Return the (X, Y) coordinate for the center point of the cell that contains the specified text.  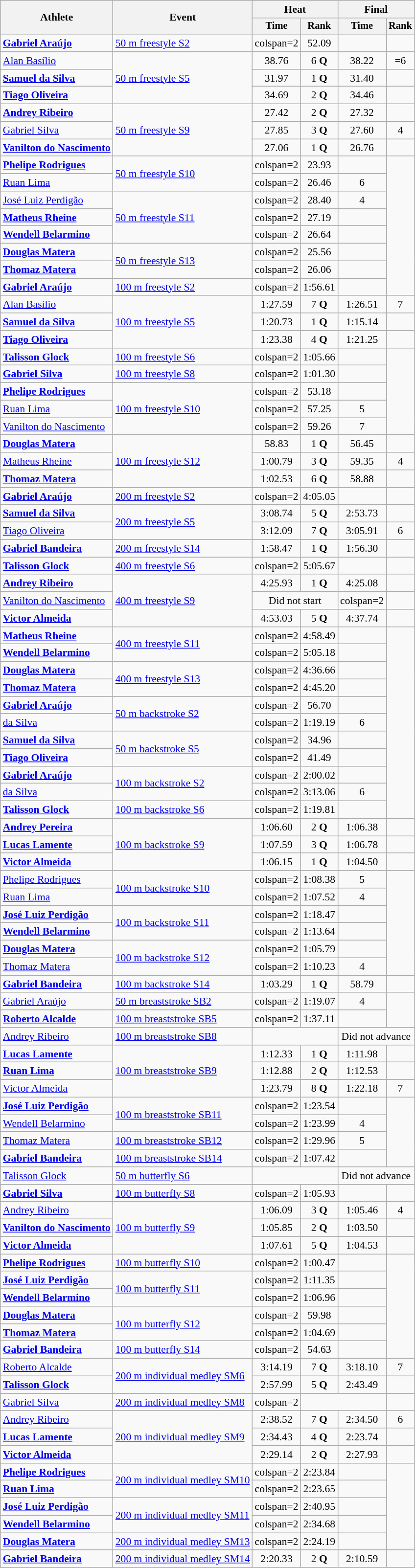
25.56 (319, 252)
50 m freestyle S11 (183, 217)
1:22.18 (362, 1089)
1:56.30 (362, 549)
4:58.49 (319, 636)
50 m freestyle S13 (183, 261)
34.96 (319, 740)
200 m individual medley SM8 (183, 1402)
38.76 (277, 61)
59.26 (319, 426)
27.85 (277, 131)
8 Q (319, 1089)
2:43.49 (362, 1385)
1:07.52 (319, 897)
Did not start (296, 601)
1:04.69 (319, 1333)
57.25 (319, 409)
27.19 (319, 218)
1:19.19 (319, 723)
200 m individual medley SM14 (183, 1559)
2:00.02 (319, 775)
1:06.78 (362, 845)
1:04.50 (362, 862)
100 m breaststroke SB9 (183, 1071)
100 m butterfly S9 (183, 1228)
1:07.61 (277, 1246)
1:11.35 (319, 1280)
27.06 (277, 148)
100 m breaststroke SB12 (183, 1141)
28.40 (319, 200)
200 m individual medley SM9 (183, 1437)
3:12.09 (277, 531)
5:05.67 (319, 566)
23.93 (319, 165)
400 m freestyle S11 (183, 645)
1:00.47 (319, 1263)
1:11.98 (362, 1054)
1:06.60 (277, 828)
100 m butterfly S14 (183, 1350)
27.60 (362, 131)
100 m freestyle S12 (183, 462)
31.40 (362, 78)
50 m backstroke S5 (183, 748)
59.98 (319, 1315)
1:13.64 (319, 932)
1:05.66 (319, 357)
52.09 (319, 43)
59.35 (362, 461)
100 m breaststroke SB11 (183, 1115)
100 m backstroke S6 (183, 810)
2:34.50 (362, 1420)
2:34.43 (277, 1437)
400 m freestyle S6 (183, 566)
1:05.46 (362, 1210)
1:06.38 (362, 828)
100 m butterfly S11 (183, 1289)
1:58.47 (277, 549)
1:20.73 (277, 322)
2:38.52 (277, 1420)
26.06 (319, 270)
1:02.53 (277, 479)
50 m butterfly S6 (183, 1176)
2:10.59 (362, 1559)
100 m butterfly S8 (183, 1193)
53.18 (319, 392)
1:23.99 (319, 1123)
1:21.25 (362, 339)
1:03.50 (362, 1228)
1:23.54 (319, 1106)
56.45 (362, 444)
200 m individual medley SM11 (183, 1515)
1:23.38 (277, 339)
2:34.68 (319, 1524)
3:14.19 (277, 1367)
27.32 (362, 113)
100 m breaststroke SB8 (183, 1036)
1:12.33 (277, 1054)
Andrey Pereira (57, 828)
100 m breaststroke SB14 (183, 1158)
1:27.59 (277, 305)
54.63 (319, 1350)
1:03.29 (277, 984)
3:08.74 (277, 514)
100 m freestyle S2 (183, 287)
Heat (296, 9)
2:40.95 (319, 1507)
1:26.51 (362, 305)
31.97 (277, 78)
1:18.47 (319, 915)
2:20.33 (277, 1559)
4:36.66 (319, 671)
1:56.61 (319, 287)
58.83 (277, 444)
100 m freestyle S6 (183, 357)
Final (376, 9)
4:25.93 (277, 583)
26.64 (319, 235)
1:19.07 (319, 1002)
2:24.19 (319, 1542)
38.22 (362, 61)
200 m freestyle S14 (183, 549)
4:37.74 (362, 618)
400 m freestyle S9 (183, 601)
26.76 (362, 148)
100 m breaststroke SB5 (183, 1019)
100 m backstroke S9 (183, 845)
1:06.09 (277, 1210)
Event (183, 18)
50 m freestyle S9 (183, 130)
200 m individual medley SM13 (183, 1542)
34.46 (362, 95)
3:13.06 (319, 792)
2:27.93 (362, 1455)
26.46 (319, 182)
5:05.18 (319, 653)
100 m backstroke S2 (183, 784)
1:10.23 (319, 967)
2:57.99 (277, 1385)
1:19.81 (319, 810)
1:05.85 (277, 1228)
200 m freestyle S2 (183, 496)
27.42 (277, 113)
4:05.05 (319, 496)
=6 (400, 61)
3:18.10 (362, 1367)
2:23.65 (319, 1489)
1:00.79 (277, 461)
2:29.14 (277, 1455)
4:25.08 (362, 583)
200 m individual medley SM10 (183, 1481)
1:07.59 (277, 845)
1:37.11 (319, 1019)
100 m freestyle S8 (183, 374)
1:06.96 (319, 1298)
1:12.88 (277, 1071)
50 m backstroke S2 (183, 714)
1:07.42 (319, 1158)
2:53.73 (362, 514)
56.70 (319, 705)
4:45.20 (319, 688)
100 m backstroke S11 (183, 923)
1:05.79 (319, 949)
1:12.53 (362, 1071)
1:01.30 (319, 374)
100 m freestyle S5 (183, 322)
1:23.79 (277, 1089)
100 m backstroke S14 (183, 984)
50 m freestyle S2 (183, 43)
58.79 (362, 984)
Athlete (57, 18)
50 m breaststroke SB2 (183, 1002)
1:15.14 (362, 322)
34.69 (277, 95)
50 m freestyle S10 (183, 174)
100 m backstroke S10 (183, 888)
58.88 (362, 479)
200 m freestyle S5 (183, 522)
1:04.53 (362, 1246)
1:05.93 (319, 1193)
41.49 (319, 758)
200 m individual medley SM6 (183, 1376)
400 m freestyle S13 (183, 679)
4:53.03 (277, 618)
100 m freestyle S10 (183, 409)
1:08.38 (319, 879)
100 m butterfly S12 (183, 1323)
100 m backstroke S12 (183, 958)
1:29.96 (319, 1141)
2:23.74 (362, 1437)
1:06.15 (277, 862)
100 m butterfly S10 (183, 1263)
2:23.84 (319, 1472)
3:05.91 (362, 531)
50 m freestyle S5 (183, 78)
